Search for the cell housing the specified text and yield its [X, Y] center coordinate. 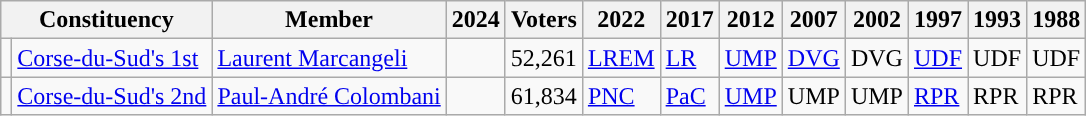
2007 [814, 20]
PaC [690, 96]
Constituency [106, 20]
2012 [750, 20]
Corse-du-Sud's 1st [112, 58]
2002 [876, 20]
Member [329, 20]
PNC [621, 96]
2017 [690, 20]
Laurent Marcangeli [329, 58]
2024 [476, 20]
1997 [938, 20]
61,834 [544, 96]
1988 [1056, 20]
LR [690, 58]
52,261 [544, 58]
Paul-André Colombani [329, 96]
Voters [544, 20]
2022 [621, 20]
LREM [621, 58]
1993 [998, 20]
Corse-du-Sud's 2nd [112, 96]
